Output the (X, Y) coordinate of the center of the cell containing the given text.  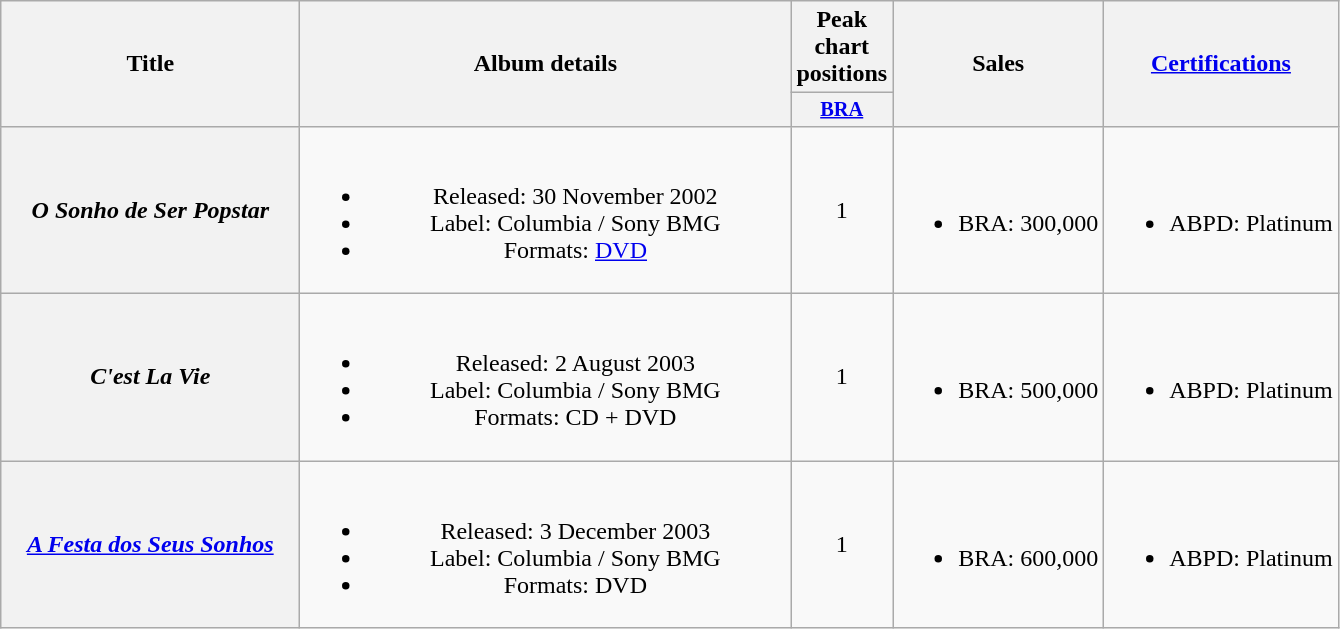
Released: 2 August 2003Label: Columbia / Sony BMGFormats: CD + DVD (546, 378)
O Sonho de Ser Popstar (150, 210)
Sales (998, 64)
Peak chart positions (842, 47)
BRA: 300,000 (998, 210)
Album details (546, 64)
Certifications (1221, 64)
A Festa dos Seus Sonhos (150, 544)
BRA: 500,000 (998, 378)
BRA (842, 110)
C'est La Vie (150, 378)
Title (150, 64)
BRA: 600,000 (998, 544)
Released: 30 November 2002Label: Columbia / Sony BMGFormats: DVD (546, 210)
Released: 3 December 2003Label: Columbia / Sony BMGFormats: DVD (546, 544)
